Identify which cell holds the provided text, then report its (x, y) central coordinate. 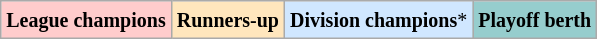
Playoff berth (535, 20)
Division champions* (379, 20)
League champions (86, 20)
Runners-up (228, 20)
